Extract the (X, Y) coordinate from the center of the cell holding the provided text.  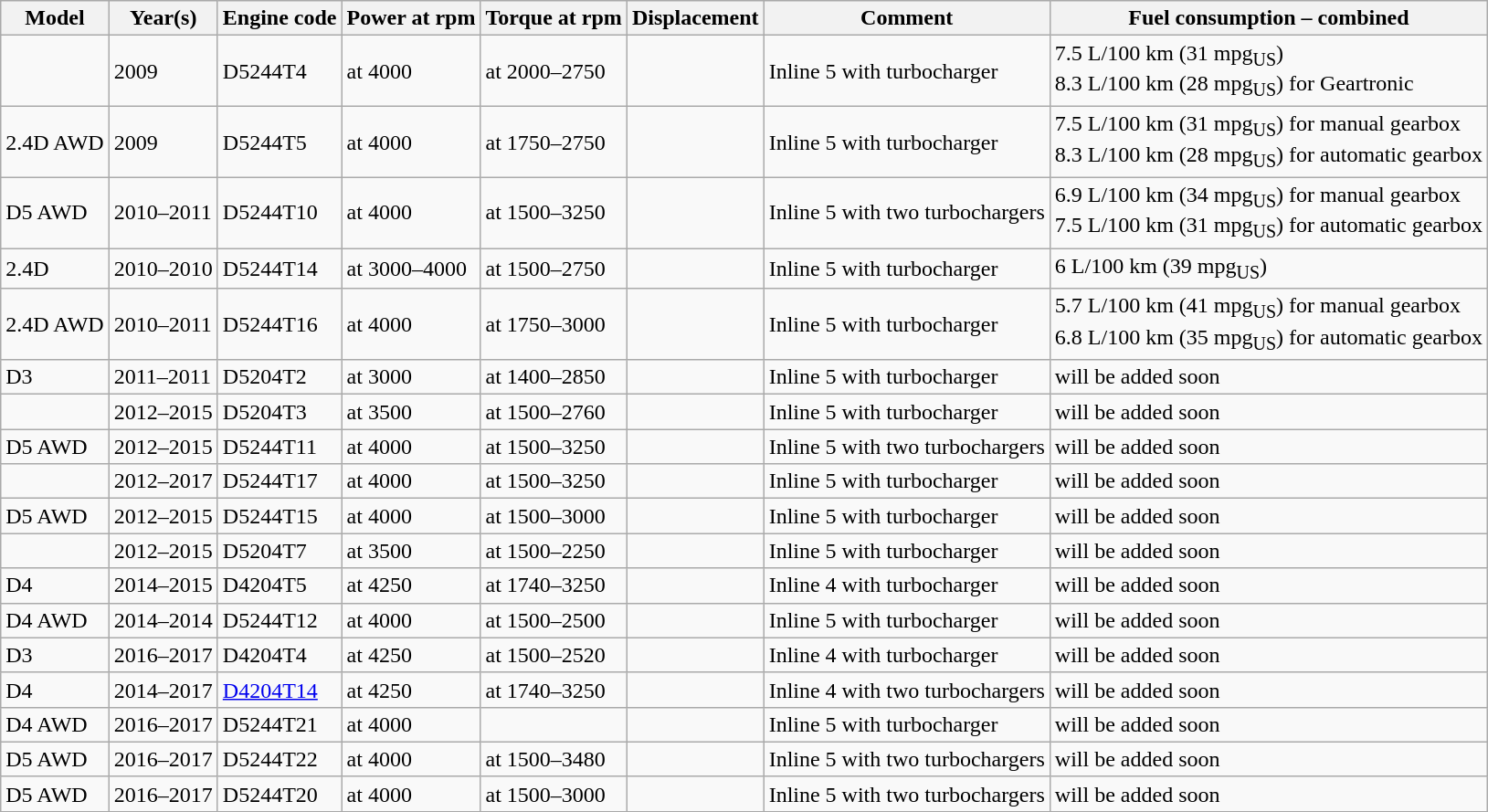
at 1750–2750 (554, 142)
Year(s) (163, 18)
at 1500–2500 (554, 620)
at 3000–4000 (411, 269)
D5204T3 (280, 412)
Engine code (280, 18)
2014–2014 (163, 620)
D5244T20 (280, 794)
Power at rpm (411, 18)
2014–2015 (163, 585)
D5244T5 (280, 142)
at 1500–2250 (554, 551)
2014–2017 (163, 690)
at 2000–2750 (554, 71)
D5244T11 (280, 447)
D5244T10 (280, 213)
at 1500–2760 (554, 412)
Comment (906, 18)
D5244T17 (280, 481)
6 L/100 km (39 mpgUS) (1268, 269)
D5244T12 (280, 620)
at 1400–2850 (554, 377)
2.4D (55, 269)
D5244T16 (280, 324)
Displacement (695, 18)
D5244T14 (280, 269)
D5204T2 (280, 377)
Inline 4 with two turbochargers (906, 690)
at 1500–3480 (554, 759)
at 1500–2750 (554, 269)
at 3000 (411, 377)
6.9 L/100 km (34 mpgUS) for manual gearbox7.5 L/100 km (31 mpgUS) for automatic gearbox (1268, 213)
2011–2011 (163, 377)
Torque at rpm (554, 18)
D4204T4 (280, 655)
5.7 L/100 km (41 mpgUS) for manual gearbox6.8 L/100 km (35 mpgUS) for automatic gearbox (1268, 324)
Model (55, 18)
D5204T7 (280, 551)
D5244T22 (280, 759)
2010–2010 (163, 269)
Fuel consumption – combined (1268, 18)
D4204T14 (280, 690)
D4204T5 (280, 585)
7.5 L/100 km (31 mpgUS) for manual gearbox8.3 L/100 km (28 mpgUS) for automatic gearbox (1268, 142)
2012–2017 (163, 481)
at 1500–2520 (554, 655)
D5244T4 (280, 71)
7.5 L/100 km (31 mpgUS)8.3 L/100 km (28 mpgUS) for Geartronic (1268, 71)
D5244T21 (280, 724)
D5244T15 (280, 516)
at 1750–3000 (554, 324)
